Capture the cell that displays the provided text and extract its (x, y) central coordinate. 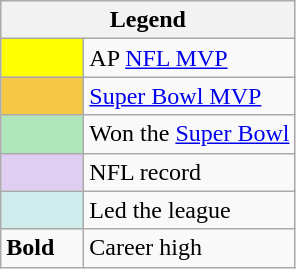
NFL record (190, 172)
Bold (42, 248)
Super Bowl MVP (190, 96)
Legend (148, 20)
Career high (190, 248)
Led the league (190, 210)
AP NFL MVP (190, 58)
Won the Super Bowl (190, 134)
